Capture the cell that displays the provided text and extract its [X, Y] central coordinate. 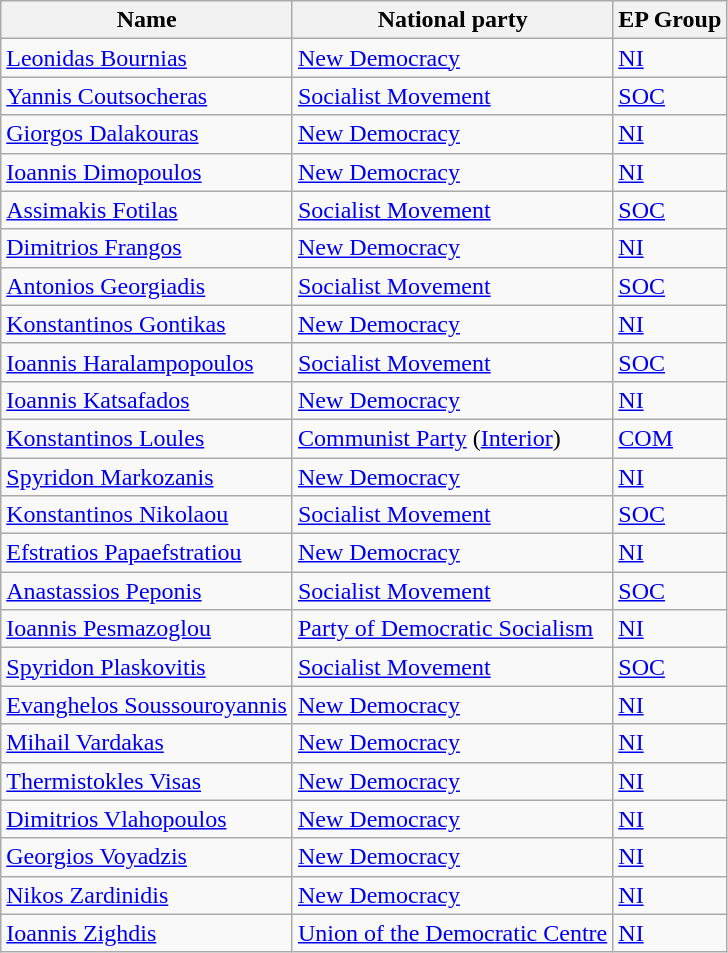
National party [452, 20]
Georgios Voyadzis [147, 857]
Yannis Coutsocheras [147, 96]
EP Group [670, 20]
Ioannis Zighdis [147, 933]
Thermistokles Visas [147, 781]
Spyridon Markozanis [147, 477]
Giorgos Dalakouras [147, 134]
Communist Party (Interior) [452, 438]
Spyridon Plaskovitis [147, 667]
Name [147, 20]
Mihail Vardakas [147, 743]
Konstantinos Nikolaou [147, 515]
Union of the Democratic Centre [452, 933]
Party of Democratic Socialism [452, 629]
Antonios Georgiadis [147, 286]
Konstantinos Loules [147, 438]
Ioannis Dimopoulos [147, 172]
Anastassios Peponis [147, 591]
Leonidas Bournias [147, 58]
Ioannis Pesmazoglou [147, 629]
Ioannis Katsafados [147, 400]
Dimitrios Vlahopoulos [147, 819]
Ioannis Haralampopoulos [147, 362]
Nikos Zardinidis [147, 895]
COM [670, 438]
Assimakis Fotilas [147, 210]
Evanghelos Soussouroyannis [147, 705]
Dimitrios Frangos [147, 248]
Konstantinos Gontikas [147, 324]
Efstratios Papaefstratiou [147, 553]
